Return the (x, y) coordinate for the center point of the cell that contains the specified text.  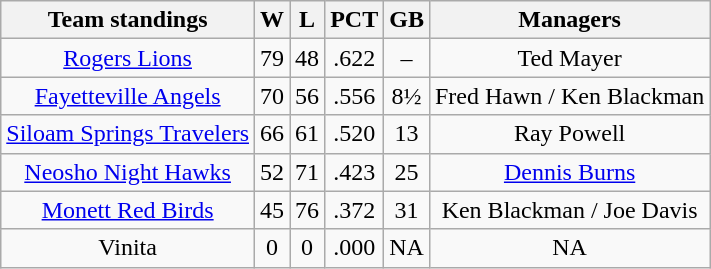
13 (407, 134)
Managers (569, 20)
Fred Hawn / Ken Blackman (569, 96)
– (407, 58)
Fayetteville Angels (128, 96)
45 (272, 210)
Dennis Burns (569, 172)
W (272, 20)
.622 (354, 58)
L (308, 20)
52 (272, 172)
.000 (354, 248)
GB (407, 20)
76 (308, 210)
25 (407, 172)
.372 (354, 210)
Neosho Night Hawks (128, 172)
Siloam Springs Travelers (128, 134)
Ken Blackman / Joe Davis (569, 210)
66 (272, 134)
70 (272, 96)
71 (308, 172)
PCT (354, 20)
Vinita (128, 248)
Monett Red Birds (128, 210)
.556 (354, 96)
Ray Powell (569, 134)
79 (272, 58)
56 (308, 96)
Team standings (128, 20)
8½ (407, 96)
31 (407, 210)
Ted Mayer (569, 58)
.423 (354, 172)
Rogers Lions (128, 58)
48 (308, 58)
61 (308, 134)
.520 (354, 134)
